Output the (X, Y) coordinate of the center of the cell containing the given text.  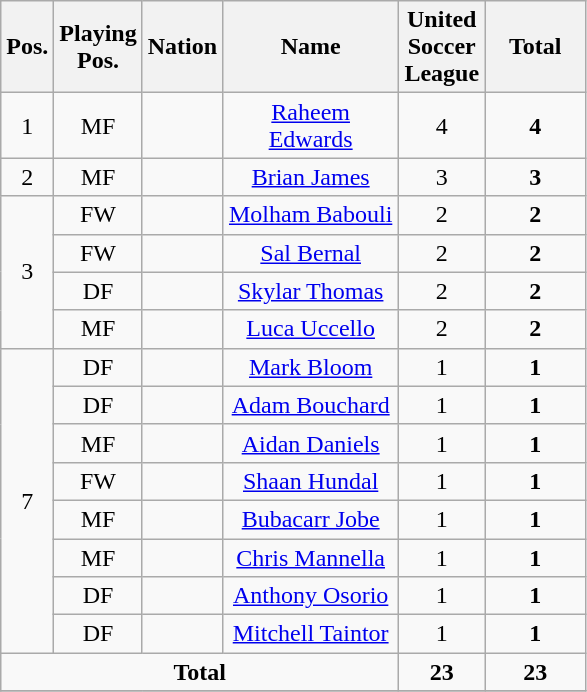
Mitchell Taintor (311, 634)
Sal Bernal (311, 253)
Nation (182, 47)
Name (311, 47)
Luca Uccello (311, 329)
Shaan Hundal (311, 481)
7 (28, 500)
Anthony Osorio (311, 596)
Bubacarr Jobe (311, 519)
Molham Babouli (311, 215)
Raheem Edwards (311, 126)
Aidan Daniels (311, 443)
Brian James (311, 177)
Chris Mannella (311, 557)
Pos. (28, 47)
Skylar Thomas (311, 291)
United Soccer League (442, 47)
Adam Bouchard (311, 405)
Playing Pos. (98, 47)
Mark Bloom (311, 367)
